Extract the (X, Y) coordinate from the center of the cell holding the provided text.  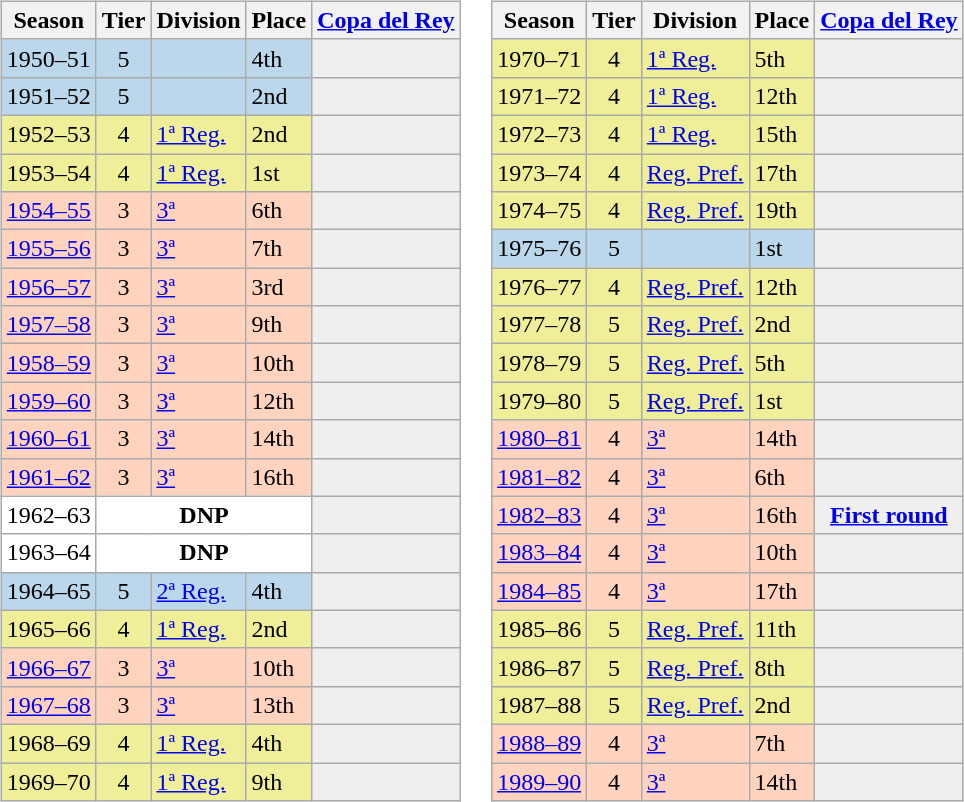
1979–80 (540, 401)
1957–58 (48, 325)
1985–86 (540, 629)
1977–78 (540, 325)
1952–53 (48, 134)
3rd (279, 287)
1965–66 (48, 629)
1953–54 (48, 173)
1973–74 (540, 173)
1961–62 (48, 477)
1971–72 (540, 96)
13th (279, 705)
1989–90 (540, 781)
1969–70 (48, 781)
1955–56 (48, 249)
1950–51 (48, 58)
15th (782, 134)
1980–81 (540, 439)
1975–76 (540, 249)
1966–67 (48, 667)
11th (782, 629)
1982–83 (540, 515)
1983–84 (540, 553)
1970–71 (540, 58)
1954–55 (48, 211)
1978–79 (540, 363)
1976–77 (540, 287)
1956–57 (48, 287)
2ª Reg. (198, 591)
1967–68 (48, 705)
1986–87 (540, 667)
1951–52 (48, 96)
1959–60 (48, 401)
1968–69 (48, 743)
8th (782, 667)
1960–61 (48, 439)
1974–75 (540, 211)
19th (782, 211)
1987–88 (540, 705)
1963–64 (48, 553)
1984–85 (540, 591)
1958–59 (48, 363)
First round (889, 515)
1972–73 (540, 134)
1988–89 (540, 743)
1964–65 (48, 591)
1962–63 (48, 515)
1981–82 (540, 477)
